Pinpoint the cell where the given text exists, returning its (X, Y) midpoint coordinate. 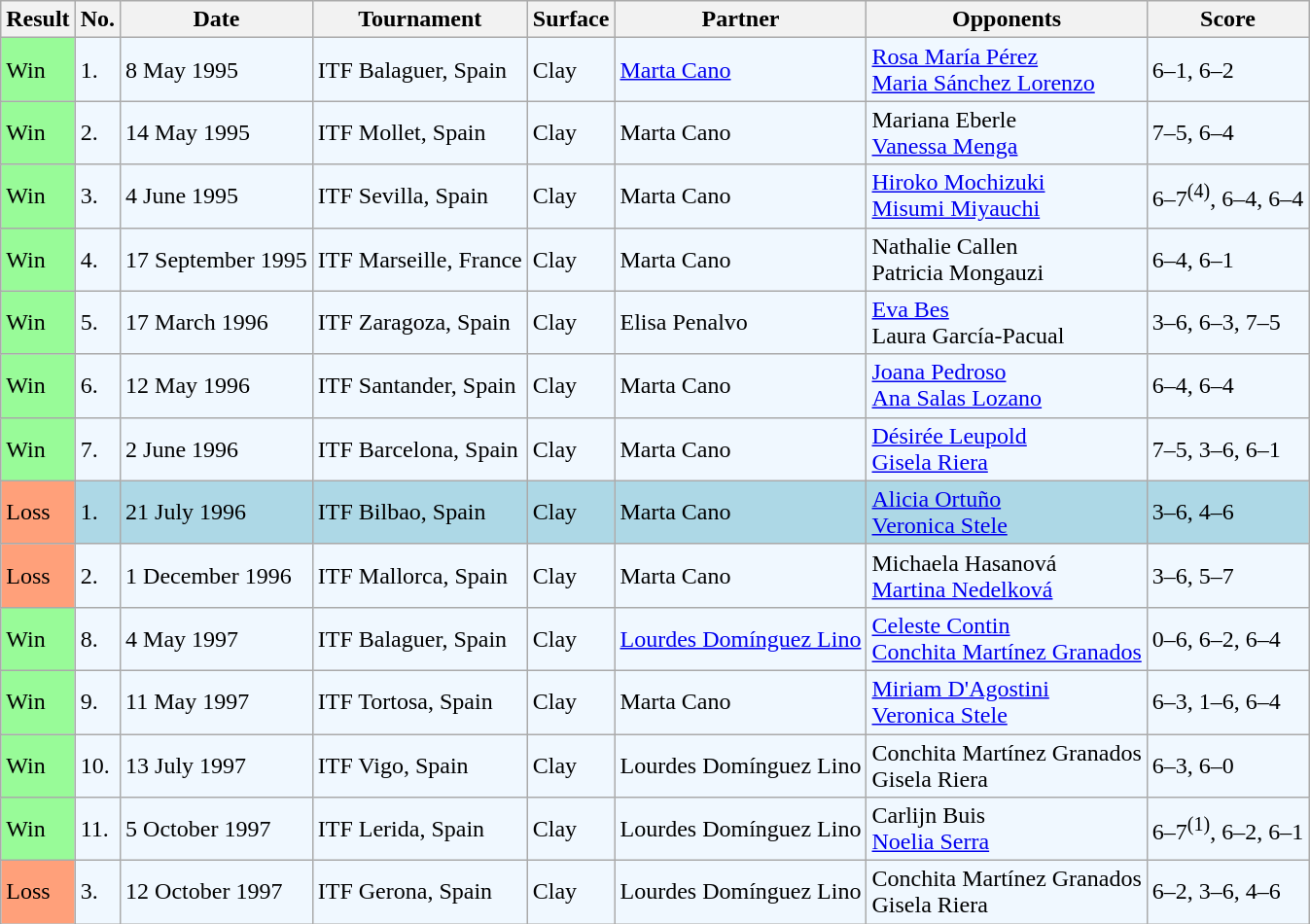
Michaela Hasanová Martina Nedelková (1007, 576)
ITF Sevilla, Spain (420, 196)
Miriam D'Agostini Veronica Stele (1007, 702)
Elisa Penalvo (741, 323)
9. (97, 702)
ITF Lerida, Spain (420, 829)
6–4, 6–4 (1227, 385)
6–2, 3–6, 4–6 (1227, 893)
Carlijn Buis Noelia Serra (1007, 829)
ITF Mollet, Spain (420, 132)
Joana Pedroso Ana Salas Lozano (1007, 385)
Opponents (1007, 19)
6. (97, 385)
6–3, 6–0 (1227, 764)
17 March 1996 (217, 323)
7–5, 3–6, 6–1 (1227, 449)
Rosa María Pérez Maria Sánchez Lorenzo (1007, 70)
8. (97, 638)
ITF Barcelona, Spain (420, 449)
ITF Mallorca, Spain (420, 576)
11. (97, 829)
6–7(4), 6–4, 6–4 (1227, 196)
8 May 1995 (217, 70)
Alicia Ortuño Veronica Stele (1007, 512)
No. (97, 19)
Score (1227, 19)
Result (38, 19)
6–3, 1–6, 6–4 (1227, 702)
Eva Bes Laura García-Pacual (1007, 323)
0–6, 6–2, 6–4 (1227, 638)
Désirée Leupold Gisela Riera (1007, 449)
2 June 1996 (217, 449)
ITF Bilbao, Spain (420, 512)
3–6, 5–7 (1227, 576)
6–4, 6–1 (1227, 259)
13 July 1997 (217, 764)
7. (97, 449)
6–7(1), 6–2, 6–1 (1227, 829)
ITF Vigo, Spain (420, 764)
Tournament (420, 19)
ITF Zaragoza, Spain (420, 323)
ITF Marseille, France (420, 259)
14 May 1995 (217, 132)
6–1, 6–2 (1227, 70)
5 October 1997 (217, 829)
10. (97, 764)
17 September 1995 (217, 259)
12 May 1996 (217, 385)
Date (217, 19)
4. (97, 259)
3–6, 4–6 (1227, 512)
Hiroko Mochizuki Misumi Miyauchi (1007, 196)
12 October 1997 (217, 893)
Surface (571, 19)
4 May 1997 (217, 638)
7–5, 6–4 (1227, 132)
Celeste Contin Conchita Martínez Granados (1007, 638)
3–6, 6–3, 7–5 (1227, 323)
4 June 1995 (217, 196)
5. (97, 323)
Partner (741, 19)
ITF Santander, Spain (420, 385)
21 July 1996 (217, 512)
ITF Gerona, Spain (420, 893)
1 December 1996 (217, 576)
11 May 1997 (217, 702)
Mariana Eberle Vanessa Menga (1007, 132)
Nathalie Callen Patricia Mongauzi (1007, 259)
ITF Tortosa, Spain (420, 702)
